Capture the cell that displays the provided text and extract its (x, y) central coordinate. 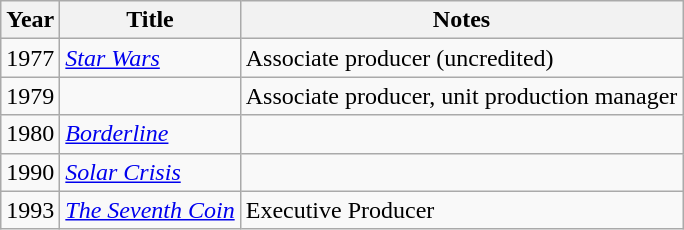
Associate producer, unit production manager (462, 96)
1993 (30, 210)
1980 (30, 134)
Borderline (150, 134)
Title (150, 20)
Star Wars (150, 58)
1990 (30, 172)
Executive Producer (462, 210)
1979 (30, 96)
Year (30, 20)
Associate producer (uncredited) (462, 58)
Notes (462, 20)
Solar Crisis (150, 172)
1977 (30, 58)
The Seventh Coin (150, 210)
